Capture the cell that displays the provided text and extract its (x, y) central coordinate. 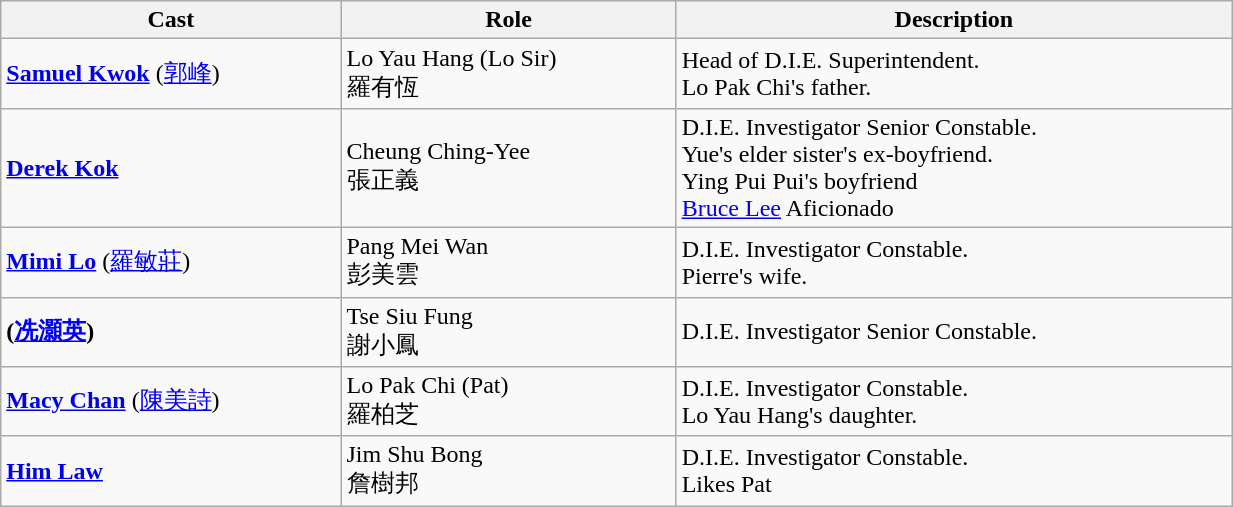
Role (508, 20)
D.I.E. Investigator Senior Constable. (954, 332)
Cast (171, 20)
D.I.E. Investigator Senior Constable. Yue's elder sister's ex-boyfriend.Ying Pui Pui's boyfriend Bruce Lee Aficionado (954, 168)
Pang Mei Wan 彭美雲 (508, 262)
D.I.E. Investigator Constable. Pierre's wife. (954, 262)
Lo Pak Chi (Pat) 羅柏芝 (508, 402)
Head of D.I.E. Superintendent. Lo Pak Chi's father. (954, 74)
D.I.E. Investigator Constable. Lo Yau Hang's daughter. (954, 402)
Macy Chan (陳美詩) (171, 402)
(冼灝英) (171, 332)
Lo Yau Hang (Lo Sir) 羅有恆 (508, 74)
Samuel Kwok (郭峰) (171, 74)
Jim Shu Bong 詹樹邦 (508, 471)
Derek Kok (171, 168)
Him Law (171, 471)
Description (954, 20)
Cheung Ching-Yee 張正義 (508, 168)
Mimi Lo (羅敏莊) (171, 262)
D.I.E. Investigator Constable. Likes Pat (954, 471)
Tse Siu Fung 謝小鳳 (508, 332)
